Capture the cell that displays the provided text and extract its [x, y] central coordinate. 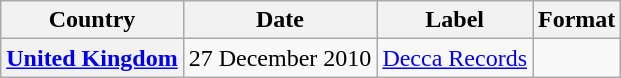
Date [280, 20]
Label [455, 20]
Format [576, 20]
27 December 2010 [280, 58]
United Kingdom [92, 58]
Country [92, 20]
Decca Records [455, 58]
